Return the [x, y] coordinate for the center point of the cell that contains the specified text.  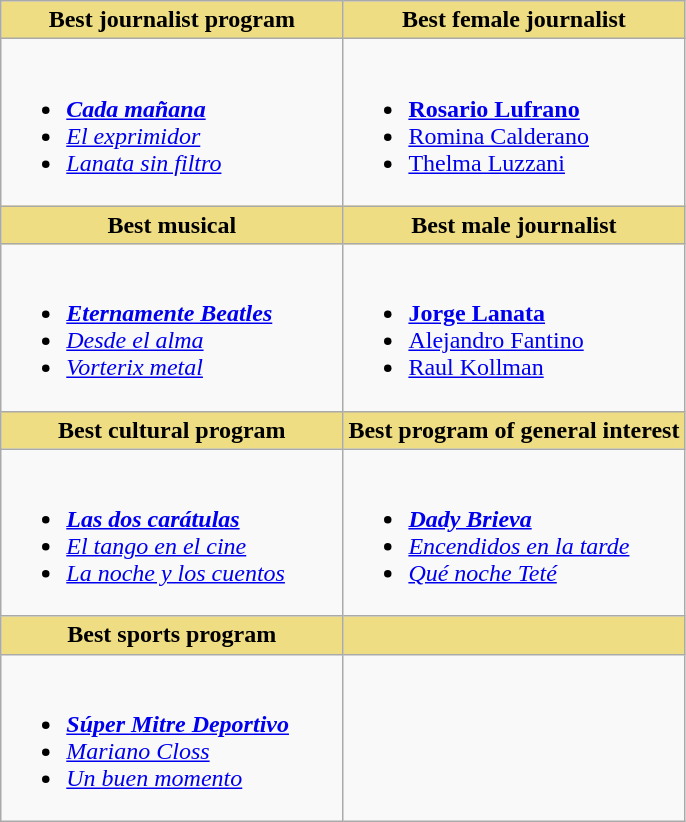
Rosario LufranoRomina CalderanoThelma Luzzani [514, 122]
Cada mañanaEl exprimidorLanata sin filtro [172, 122]
Best male journalist [514, 225]
Best musical [172, 225]
Las dos carátulasEl tango en el cineLa noche y los cuentos [172, 532]
Jorge LanataAlejandro FantinoRaul Kollman [514, 328]
Best sports program [172, 635]
Best female journalist [514, 20]
Súper Mitre DeportivoMariano ClossUn buen momento [172, 738]
Best cultural program [172, 430]
Dady BrievaEncendidos en la tardeQué noche Teté [514, 532]
Eternamente BeatlesDesde el almaVorterix metal [172, 328]
Best journalist program [172, 20]
Best program of general interest [514, 430]
